Determine the (X, Y) coordinate at the center of the cell enclosing the given text.  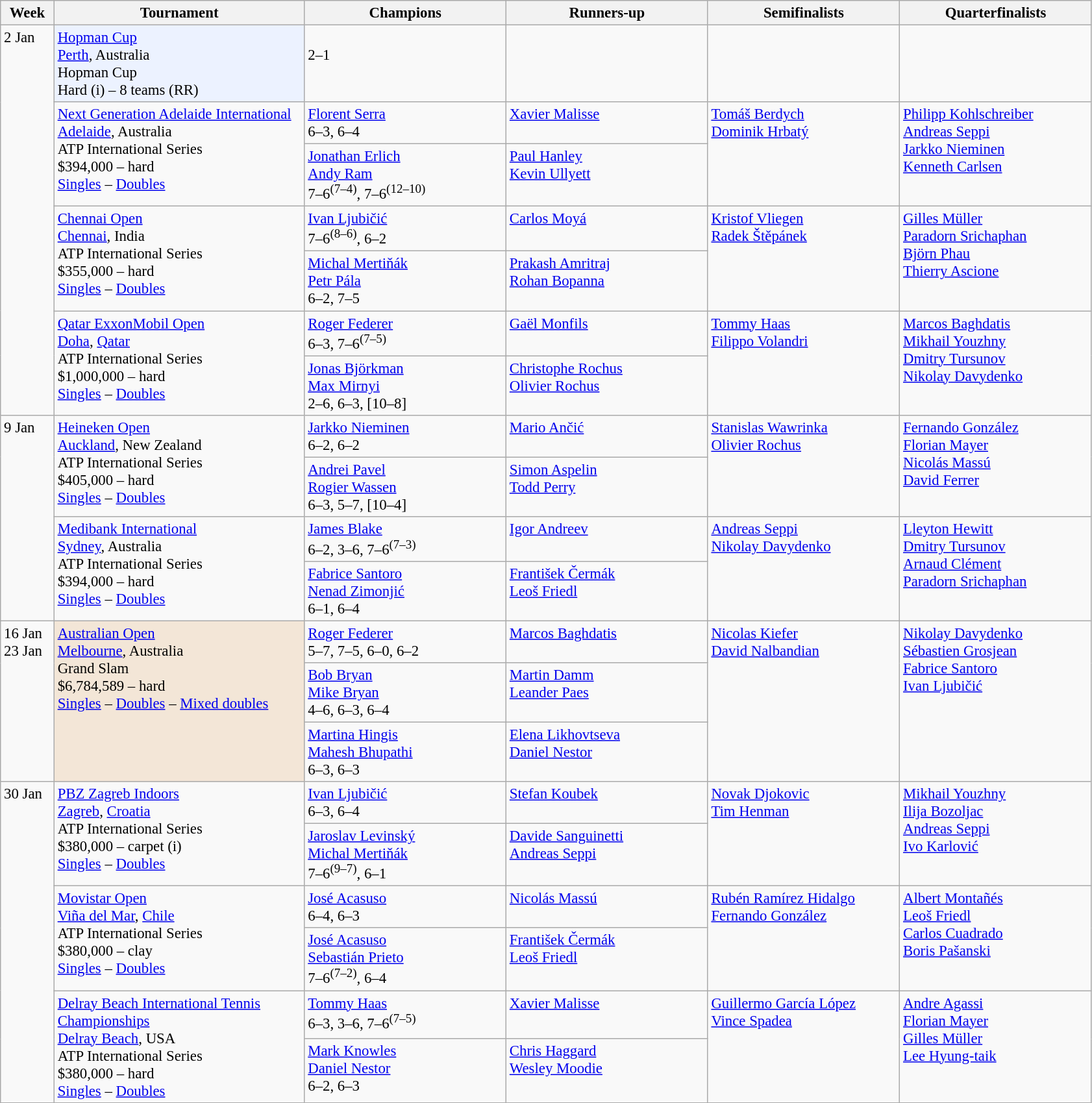
Ivan Ljubičić 6–3, 6–4 (405, 802)
Simon Aspelin Todd Perry (608, 487)
Stefan Koubek (608, 802)
Gilles Müller Paradorn Srichaphan Björn Phau Thierry Ascione (996, 258)
Nikolay Davydenko Sébastien Grosjean Fabrice Santoro Ivan Ljubičić (996, 701)
Michal Mertiňák Petr Pála6–2, 7–5 (405, 281)
Chennai Open Chennai, IndiaATP International Series$355,000 – hard Singles – Doubles (179, 258)
Nicolás Massú (608, 908)
Semifinalists (804, 13)
Carlos Moyá (608, 229)
Nicolas Kiefer David Nalbandian (804, 701)
Delray Beach International Tennis Championships Delray Beach, USAATP International Series$380,000 – hard Singles – Doubles (179, 1047)
Fernando González Florian Mayer Nicolás Massú David Ferrer (996, 465)
José Acasuso6–4, 6–3 (405, 908)
Fabrice Santoro Nenad Zimonjić6–1, 6–4 (405, 591)
30 Jan (27, 942)
Novak Djokovic Tim Henman (804, 834)
Marcos Baghdatis Mikhail Youzhny Dmitry Tursunov Nikolay Davydenko (996, 364)
Andre Agassi Florian Mayer Gilles Müller Lee Hyung-taik (996, 1047)
Jonathan Erlich Andy Ram7–6(7–4), 7–6(12–10) (405, 175)
Florent Serra6–3, 6–4 (405, 123)
Runners-up (608, 13)
Mark Knowles Daniel Nestor 6–2, 6–3 (405, 1071)
Tommy Haas 6–3, 3–6, 7–6(7–5) (405, 1015)
Mario Ančić (608, 436)
Andrei Pavel Rogier Wassen6–3, 5–7, [10–4] (405, 487)
Roger Federer5–7, 7–5, 6–0, 6–2 (405, 641)
Week (27, 13)
Stanislas Wawrinka Olivier Rochus (804, 465)
Jonas Björkman Max Mirnyi 2–6, 6–3, [10–8] (405, 386)
Rubén Ramírez Hidalgo Fernando González (804, 939)
PBZ Zagreb Indoors Zagreb, CroatiaATP International Series$380,000 – carpet (i) Singles – Doubles (179, 834)
Medibank International Sydney, AustraliaATP International Series$394,000 – hard Singles – Doubles (179, 569)
James Blake6–2, 3–6, 7–6(7–3) (405, 539)
Lleyton Hewitt Dmitry Tursunov Arnaud Clément Paradorn Srichaphan (996, 569)
9 Jan (27, 518)
Tommy Haas Filippo Volandri (804, 364)
Elena Likhovtseva Daniel Nestor (608, 752)
Martin Damm Leander Paes (608, 693)
Gaël Monfils (608, 334)
Tournament (179, 13)
Movistar Open Viña del Mar, ChileATP International Series$380,000 – clay Singles – Doubles (179, 939)
Prakash Amritraj Rohan Bopanna (608, 281)
Mikhail Youzhny Ilija Bozoljac Andreas Seppi Ivo Karlović (996, 834)
Philipp Kohlschreiber Andreas Seppi Jarkko Nieminen Kenneth Carlsen (996, 155)
Guillermo García López Vince Spadea (804, 1047)
Next Generation Adelaide International Adelaide, AustraliaATP International Series$394,000 – hard Singles – Doubles (179, 155)
2–1 (405, 64)
Jarkko Nieminen6–2, 6–2 (405, 436)
Quarterfinalists (996, 13)
Heineken Open Auckland, New ZealandATP International Series$405,000 – hard Singles – Doubles (179, 465)
Davide Sanguinetti Andreas Seppi (608, 855)
Andreas Seppi Nikolay Davydenko (804, 569)
Christophe Rochus Olivier Rochus (608, 386)
Australian Open Melbourne, AustraliaGrand Slam$6,784,589 – hard Singles – Doubles – Mixed doubles (179, 701)
Tomáš Berdych Dominik Hrbatý (804, 155)
Martina Hingis Mahesh Bhupathi6–3, 6–3 (405, 752)
Marcos Baghdatis (608, 641)
Roger Federer6–3, 7–6(7–5) (405, 334)
16 Jan23 Jan (27, 701)
José Acasuso Sebastián Prieto 7–6(7–2), 6–4 (405, 960)
Paul Hanley Kevin Ullyett (608, 175)
Bob Bryan Mike Bryan 4–6, 6–3, 6–4 (405, 693)
Qatar ExxonMobil Open Doha, QatarATP International Series$1,000,000 – hard Singles – Doubles (179, 364)
Kristof Vliegen Radek Štěpánek (804, 258)
Chris Haggard Wesley Moodie (608, 1071)
Jaroslav Levinský Michal Mertiňák7–6(9–7), 6–1 (405, 855)
Champions (405, 13)
Hopman CupPerth, AustraliaHopman Cup Hard (i) – 8 teams (RR) (179, 64)
Albert Montañés Leoš Friedl Carlos Cuadrado Boris Pašanski (996, 939)
Ivan Ljubičić7–6(8–6), 6–2 (405, 229)
Igor Andreev (608, 539)
2 Jan (27, 221)
